For the text-containing cell, return its midpoint in [X, Y] coordinate format. 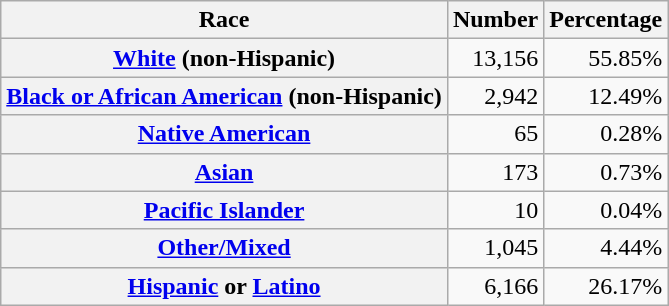
Hispanic or Latino [224, 286]
12.49% [606, 96]
0.28% [606, 134]
55.85% [606, 58]
Pacific Islander [224, 210]
6,166 [495, 286]
White (non-Hispanic) [224, 58]
Asian [224, 172]
1,045 [495, 248]
Race [224, 20]
Native American [224, 134]
65 [495, 134]
13,156 [495, 58]
10 [495, 210]
Percentage [606, 20]
0.04% [606, 210]
173 [495, 172]
4.44% [606, 248]
Other/Mixed [224, 248]
Number [495, 20]
0.73% [606, 172]
Black or African American (non-Hispanic) [224, 96]
26.17% [606, 286]
2,942 [495, 96]
